Detect which cell encompasses the target text, then output its [x, y] center coordinate. 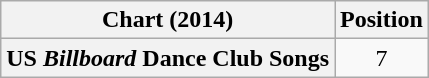
Position [382, 20]
Chart (2014) [168, 20]
7 [382, 58]
US Billboard Dance Club Songs [168, 58]
